Search for the cell housing the specified text and yield its [x, y] center coordinate. 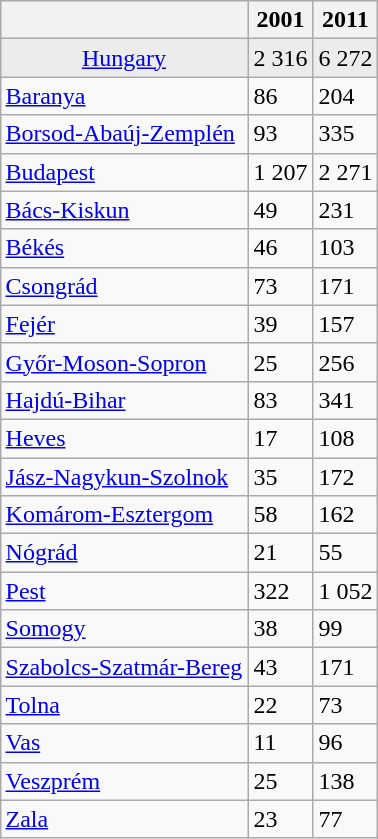
162 [346, 515]
49 [280, 210]
83 [280, 400]
Jász-Nagykun-Szolnok [124, 477]
96 [346, 743]
17 [280, 438]
Borsod-Abaúj-Zemplén [124, 134]
2 271 [346, 172]
38 [280, 629]
138 [346, 781]
Győr-Moson-Sopron [124, 362]
256 [346, 362]
1 207 [280, 172]
108 [346, 438]
86 [280, 96]
99 [346, 629]
Tolna [124, 705]
6 272 [346, 58]
77 [346, 819]
Fejér [124, 324]
55 [346, 553]
157 [346, 324]
Békés [124, 248]
341 [346, 400]
204 [346, 96]
22 [280, 705]
335 [346, 134]
Komárom-Esztergom [124, 515]
2001 [280, 20]
Hajdú-Bihar [124, 400]
2 316 [280, 58]
103 [346, 248]
11 [280, 743]
Pest [124, 591]
Budapest [124, 172]
43 [280, 667]
322 [280, 591]
1 052 [346, 591]
Szabolcs-Szatmár-Bereg [124, 667]
Nógrád [124, 553]
58 [280, 515]
Zala [124, 819]
231 [346, 210]
39 [280, 324]
23 [280, 819]
Baranya [124, 96]
Veszprém [124, 781]
35 [280, 477]
21 [280, 553]
46 [280, 248]
Bács-Kiskun [124, 210]
2011 [346, 20]
Heves [124, 438]
Hungary [124, 58]
Csongrád [124, 286]
Vas [124, 743]
Somogy [124, 629]
172 [346, 477]
93 [280, 134]
